Detect which cell encompasses the target text, then output its [x, y] center coordinate. 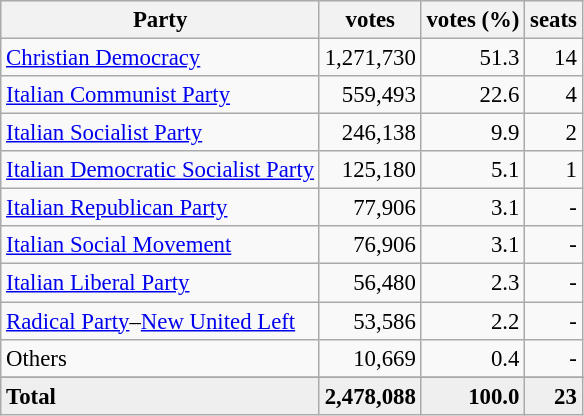
1,271,730 [370, 58]
Party [160, 20]
77,906 [370, 208]
76,906 [370, 245]
125,180 [370, 170]
Italian Communist Party [160, 95]
53,586 [370, 321]
seats [554, 20]
Italian Liberal Party [160, 283]
4 [554, 95]
votes (%) [473, 20]
2.3 [473, 283]
246,138 [370, 133]
1 [554, 170]
22.6 [473, 95]
5.1 [473, 170]
Italian Socialist Party [160, 133]
Christian Democracy [160, 58]
2 [554, 133]
23 [554, 396]
14 [554, 58]
Total [160, 396]
2,478,088 [370, 396]
Others [160, 358]
56,480 [370, 283]
Radical Party–New United Left [160, 321]
100.0 [473, 396]
10,669 [370, 358]
2.2 [473, 321]
559,493 [370, 95]
0.4 [473, 358]
Italian Social Movement [160, 245]
Italian Democratic Socialist Party [160, 170]
51.3 [473, 58]
Italian Republican Party [160, 208]
votes [370, 20]
9.9 [473, 133]
